From the cell containing the given text, extract its center point as [X, Y] coordinate. 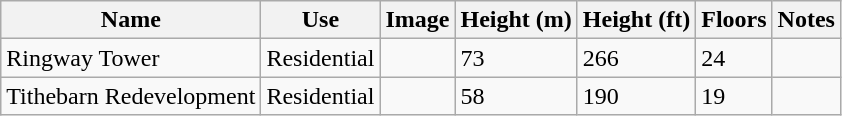
Notes [806, 20]
Name [131, 20]
Use [320, 20]
58 [516, 96]
73 [516, 58]
Floors [734, 20]
19 [734, 96]
Image [418, 20]
190 [636, 96]
Height (m) [516, 20]
Tithebarn Redevelopment [131, 96]
266 [636, 58]
Ringway Tower [131, 58]
24 [734, 58]
Height (ft) [636, 20]
